Search for the cell housing the specified text and yield its [X, Y] center coordinate. 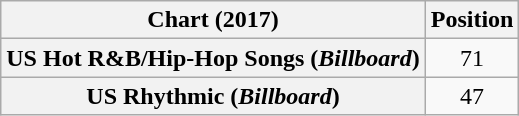
71 [472, 58]
47 [472, 96]
US Rhythmic (Billboard) [213, 96]
Position [472, 20]
US Hot R&B/Hip-Hop Songs (Billboard) [213, 58]
Chart (2017) [213, 20]
